Output the (X, Y) coordinate of the center of the cell containing the given text.  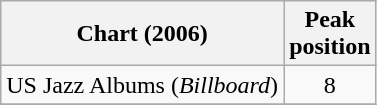
Peakposition (330, 34)
8 (330, 85)
US Jazz Albums (Billboard) (142, 85)
Chart (2006) (142, 34)
